Search for the cell housing the specified text and yield its [x, y] center coordinate. 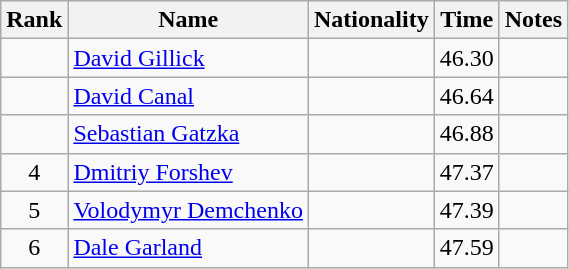
47.37 [466, 172]
Nationality [371, 20]
Dmitriy Forshev [188, 172]
David Gillick [188, 58]
4 [34, 172]
47.59 [466, 248]
Time [466, 20]
Rank [34, 20]
Dale Garland [188, 248]
46.30 [466, 58]
5 [34, 210]
47.39 [466, 210]
46.64 [466, 96]
Volodymyr Demchenko [188, 210]
Sebastian Gatzka [188, 134]
46.88 [466, 134]
Name [188, 20]
David Canal [188, 96]
6 [34, 248]
Notes [533, 20]
